Find where the given text appears and provide that cell's center as (x, y) coordinate. 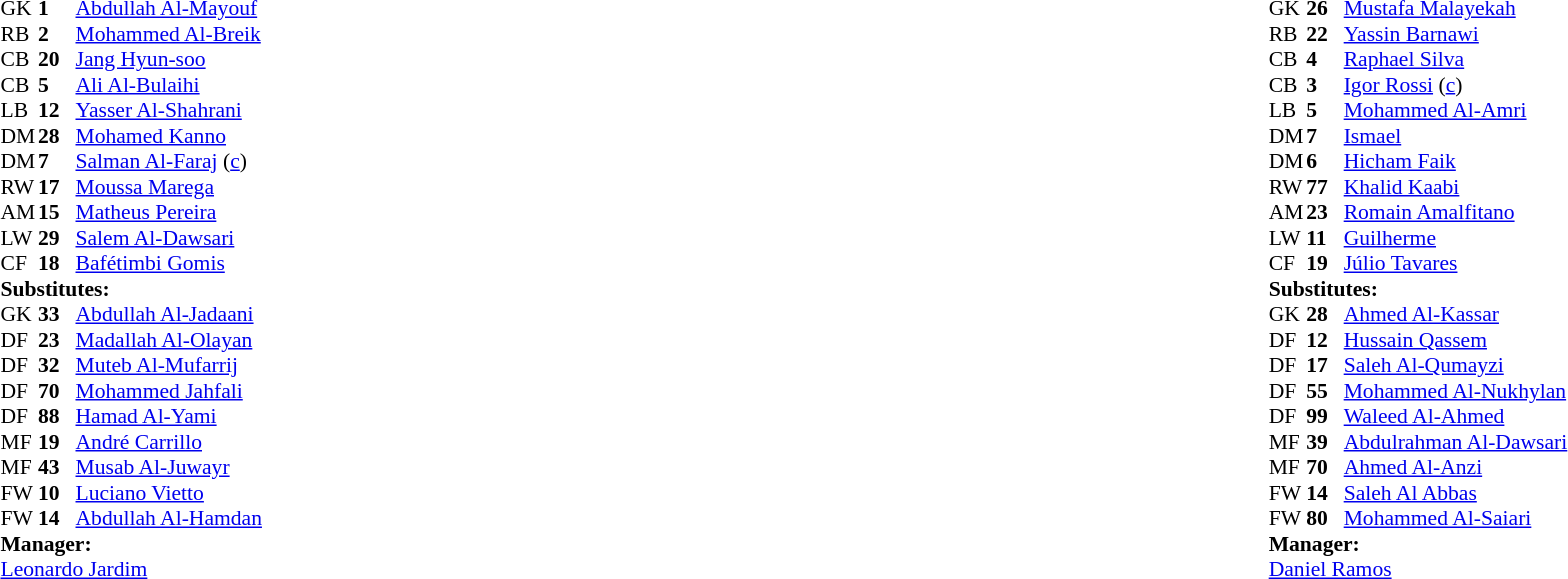
11 (1325, 238)
43 (57, 467)
80 (1325, 519)
Abdullah Al-Jadaani (169, 315)
Ahmed Al-Anzi (1456, 467)
39 (1325, 442)
André Carrillo (169, 442)
10 (57, 493)
Mohammed Al-Saiari (1456, 519)
18 (57, 263)
15 (57, 213)
2 (57, 34)
Madallah Al-Olayan (169, 340)
Musab Al-Juwayr (169, 467)
Salem Al-Dawsari (169, 238)
Hamad Al-Yami (169, 417)
20 (57, 59)
29 (57, 238)
Igor Rossi (c) (1456, 85)
6 (1325, 161)
Abdulrahman Al-Dawsari (1456, 442)
Moussa Marega (169, 187)
3 (1325, 85)
Mohammed Al-Nukhylan (1456, 391)
Yasser Al-Shahrani (169, 111)
22 (1325, 34)
33 (57, 315)
Luciano Vietto (169, 493)
55 (1325, 391)
Waleed Al-Ahmed (1456, 417)
Salman Al-Faraj (c) (169, 161)
Mohammed Jahfali (169, 391)
Mohamed Kanno (169, 136)
Saleh Al Abbas (1456, 493)
88 (57, 417)
Jang Hyun-soo (169, 59)
77 (1325, 187)
Muteb Al-Mufarrij (169, 365)
Guilherme (1456, 238)
Hicham Faik (1456, 161)
Júlio Tavares (1456, 263)
4 (1325, 59)
Ahmed Al-Kassar (1456, 315)
Hussain Qassem (1456, 340)
32 (57, 365)
Yassin Barnawi (1456, 34)
Matheus Pereira (169, 213)
Saleh Al-Qumayzi (1456, 365)
Abdullah Al-Hamdan (169, 519)
Mohammed Al-Amri (1456, 111)
99 (1325, 417)
Ali Al-Bulaihi (169, 85)
Mohammed Al-Breik (169, 34)
Khalid Kaabi (1456, 187)
Romain Amalfitano (1456, 213)
Raphael Silva (1456, 59)
Bafétimbi Gomis (169, 263)
Ismael (1456, 136)
